For the text-containing cell, return its midpoint in [x, y] coordinate format. 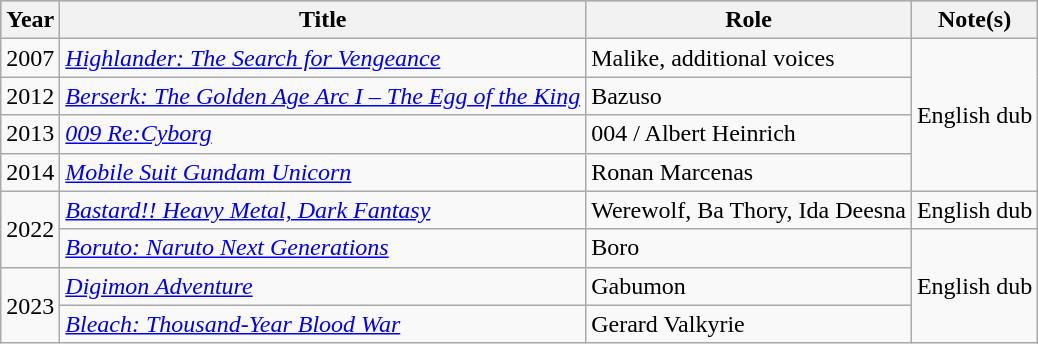
2022 [30, 229]
Note(s) [974, 20]
Bazuso [749, 96]
004 / Albert Heinrich [749, 134]
Malike, additional voices [749, 58]
Year [30, 20]
Boro [749, 248]
Mobile Suit Gundam Unicorn [323, 172]
Gerard Valkyrie [749, 324]
2023 [30, 305]
2012 [30, 96]
Bastard!! Heavy Metal, Dark Fantasy [323, 210]
2007 [30, 58]
Ronan Marcenas [749, 172]
Werewolf, Ba Thory, Ida Deesna [749, 210]
2014 [30, 172]
Berserk: The Golden Age Arc I – The Egg of the King [323, 96]
Highlander: The Search for Vengeance [323, 58]
009 Re:Cyborg [323, 134]
Title [323, 20]
2013 [30, 134]
Role [749, 20]
Gabumon [749, 286]
Boruto: Naruto Next Generations [323, 248]
Digimon Adventure [323, 286]
Bleach: Thousand-Year Blood War [323, 324]
